For the text-containing cell, return its midpoint in [X, Y] coordinate format. 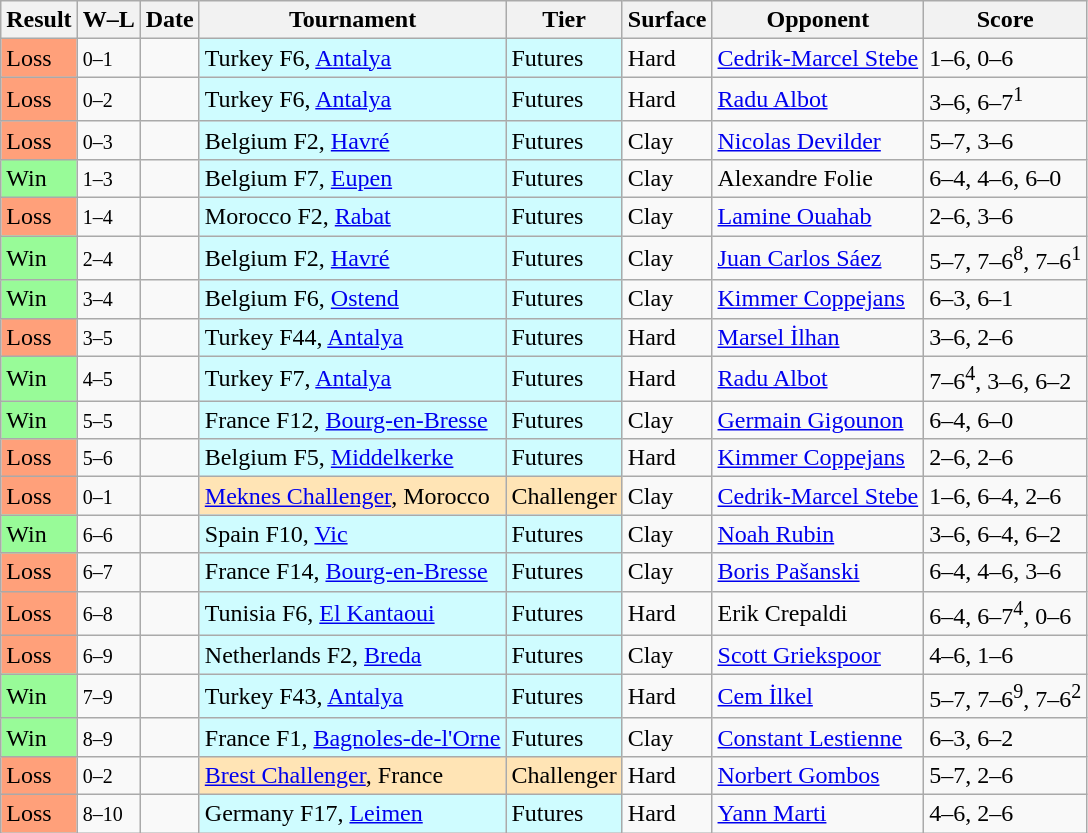
Opponent [818, 20]
0–3 [108, 140]
6–4, 4–6, 6–0 [1006, 178]
6–4, 6–0 [1006, 420]
1–3 [108, 178]
Juan Carlos Sáez [818, 258]
Erik Crepaldi [818, 614]
Germain Gigounon [818, 420]
6–8 [108, 614]
Alexandre Folie [818, 178]
Scott Griekspoor [818, 655]
Result [39, 20]
Turkey F7, Antalya [352, 378]
Belgium F6, Ostend [352, 299]
6–4, 4–6, 3–6 [1006, 572]
Belgium F5, Middelkerke [352, 458]
Meknes Challenger, Morocco [352, 496]
2–4 [108, 258]
Brest Challenger, France [352, 775]
Turkey F44, Antalya [352, 337]
Score [1006, 20]
7–9 [108, 696]
1–6, 0–6 [1006, 58]
France F12, Bourg-en-Bresse [352, 420]
5–7, 7–68, 7–61 [1006, 258]
8–9 [108, 737]
4–6, 2–6 [1006, 813]
Germany F17, Leimen [352, 813]
3–6, 6–71 [1006, 100]
Netherlands F2, Breda [352, 655]
Turkey F43, Antalya [352, 696]
Spain F10, Vic [352, 534]
5–7, 2–6 [1006, 775]
Noah Rubin [818, 534]
1–4 [108, 217]
4–5 [108, 378]
3–6, 2–6 [1006, 337]
Constant Lestienne [818, 737]
3–6, 6–4, 6–2 [1006, 534]
2–6, 2–6 [1006, 458]
Yann Marti [818, 813]
Morocco F2, Rabat [352, 217]
6–6 [108, 534]
Cem İlkel [818, 696]
6–9 [108, 655]
2–6, 3–6 [1006, 217]
Date [170, 20]
5–7, 3–6 [1006, 140]
Norbert Gombos [818, 775]
5–7, 7–69, 7–62 [1006, 696]
W–L [108, 20]
1–6, 6–4, 2–6 [1006, 496]
5–5 [108, 420]
6–4, 6–74, 0–6 [1006, 614]
7–64, 3–6, 6–2 [1006, 378]
Boris Pašanski [818, 572]
8–10 [108, 813]
France F1, Bagnoles-de-l'Orne [352, 737]
5–6 [108, 458]
Surface [667, 20]
3–5 [108, 337]
Tier [564, 20]
6–7 [108, 572]
Tournament [352, 20]
Lamine Ouahab [818, 217]
6–3, 6–2 [1006, 737]
Tunisia F6, El Kantaoui [352, 614]
3–4 [108, 299]
4–6, 1–6 [1006, 655]
Marsel İlhan [818, 337]
Belgium F7, Eupen [352, 178]
6–3, 6–1 [1006, 299]
Nicolas Devilder [818, 140]
France F14, Bourg-en-Bresse [352, 572]
